From the cell containing the given text, extract its center point as (x, y) coordinate. 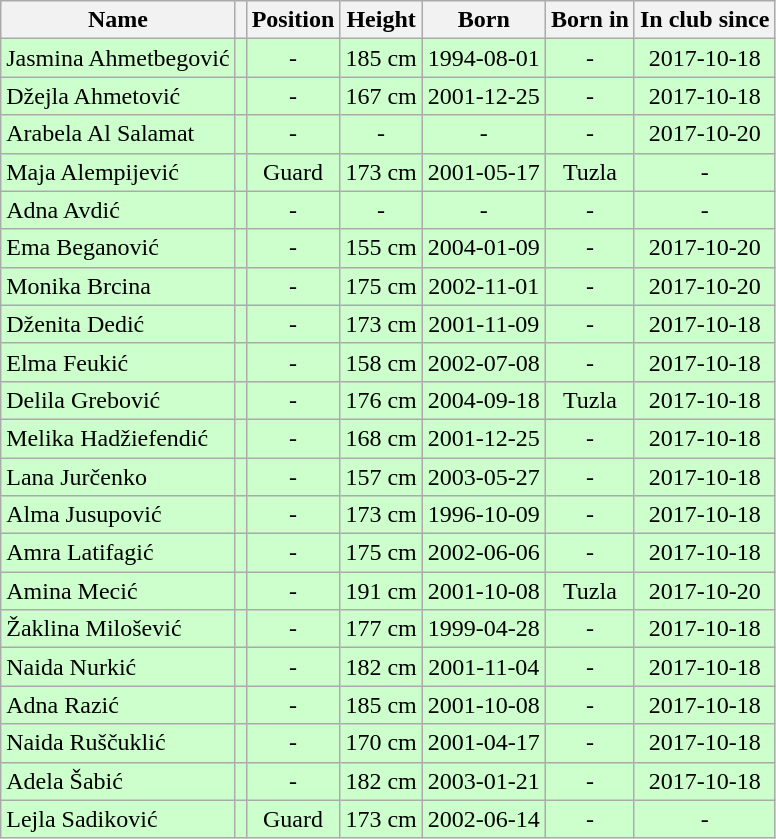
2002-07-08 (484, 362)
176 cm (381, 400)
191 cm (381, 591)
2003-05-27 (484, 477)
Adna Avdić (118, 210)
1994-08-01 (484, 58)
167 cm (381, 96)
177 cm (381, 629)
170 cm (381, 743)
2001-11-09 (484, 324)
158 cm (381, 362)
157 cm (381, 477)
Monika Brcina (118, 286)
Ema Beganović (118, 248)
Born in (590, 20)
Maja Alempijević (118, 172)
2001-05-17 (484, 172)
2003-01-21 (484, 781)
Name (118, 20)
Lana Jurčenko (118, 477)
1999-04-28 (484, 629)
168 cm (381, 438)
2001-04-17 (484, 743)
2002-06-14 (484, 819)
Arabela Al Salamat (118, 134)
2004-01-09 (484, 248)
Žaklina Milošević (118, 629)
Jasmina Ahmetbegović (118, 58)
Position (293, 20)
Adna Razić (118, 705)
2002-11-01 (484, 286)
Delila Grebović (118, 400)
Elma Feukić (118, 362)
Džejla Ahmetović (118, 96)
Melika Hadžiefendić (118, 438)
Amina Mecić (118, 591)
Alma Jusupović (118, 515)
Lejla Sadiković (118, 819)
2002-06-06 (484, 553)
Dženita Dedić (118, 324)
2001-11-04 (484, 667)
Born (484, 20)
Amra Latifagić (118, 553)
Height (381, 20)
Adela Šabić (118, 781)
1996-10-09 (484, 515)
155 cm (381, 248)
Naida Nurkić (118, 667)
2004-09-18 (484, 400)
Naida Ruščuklić (118, 743)
In club since (704, 20)
